Return the [x, y] coordinate for the center point of the cell that contains the specified text.  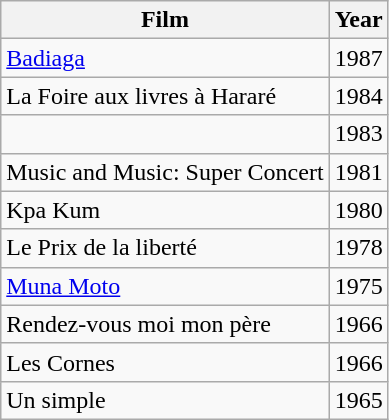
1981 [358, 172]
1975 [358, 286]
Le Prix de la liberté [165, 248]
Year [358, 20]
Les Cornes [165, 362]
1987 [358, 58]
Music and Music: Super Concert [165, 172]
1965 [358, 400]
Kpa Kum [165, 210]
La Foire aux livres à Hararé [165, 96]
1978 [358, 248]
Film [165, 20]
1984 [358, 96]
Muna Moto [165, 286]
1983 [358, 134]
1980 [358, 210]
Un simple [165, 400]
Badiaga [165, 58]
Rendez-vous moi mon père [165, 324]
